Identify which cell holds the provided text, then report its [X, Y] central coordinate. 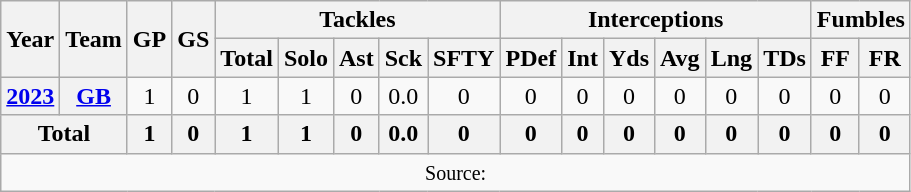
Avg [680, 58]
Fumbles [860, 20]
GB [94, 96]
2023 [30, 96]
FF [835, 58]
Source: [456, 172]
Interceptions [656, 20]
GS [194, 39]
Int [583, 58]
TDs [785, 58]
Team [94, 39]
Lng [731, 58]
Sck [403, 58]
PDef [531, 58]
SFTY [464, 58]
Year [30, 39]
GP [149, 39]
Yds [628, 58]
FR [884, 58]
Tackles [358, 20]
Solo [306, 58]
Ast [356, 58]
